Output the (x, y) coordinate of the center of the cell containing the given text.  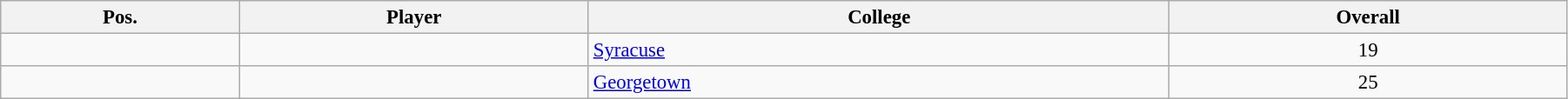
Syracuse (879, 50)
Player (414, 17)
25 (1368, 82)
Pos. (120, 17)
College (879, 17)
19 (1368, 50)
Georgetown (879, 82)
Overall (1368, 17)
